Return [x, y] of the center of cell containing provided text 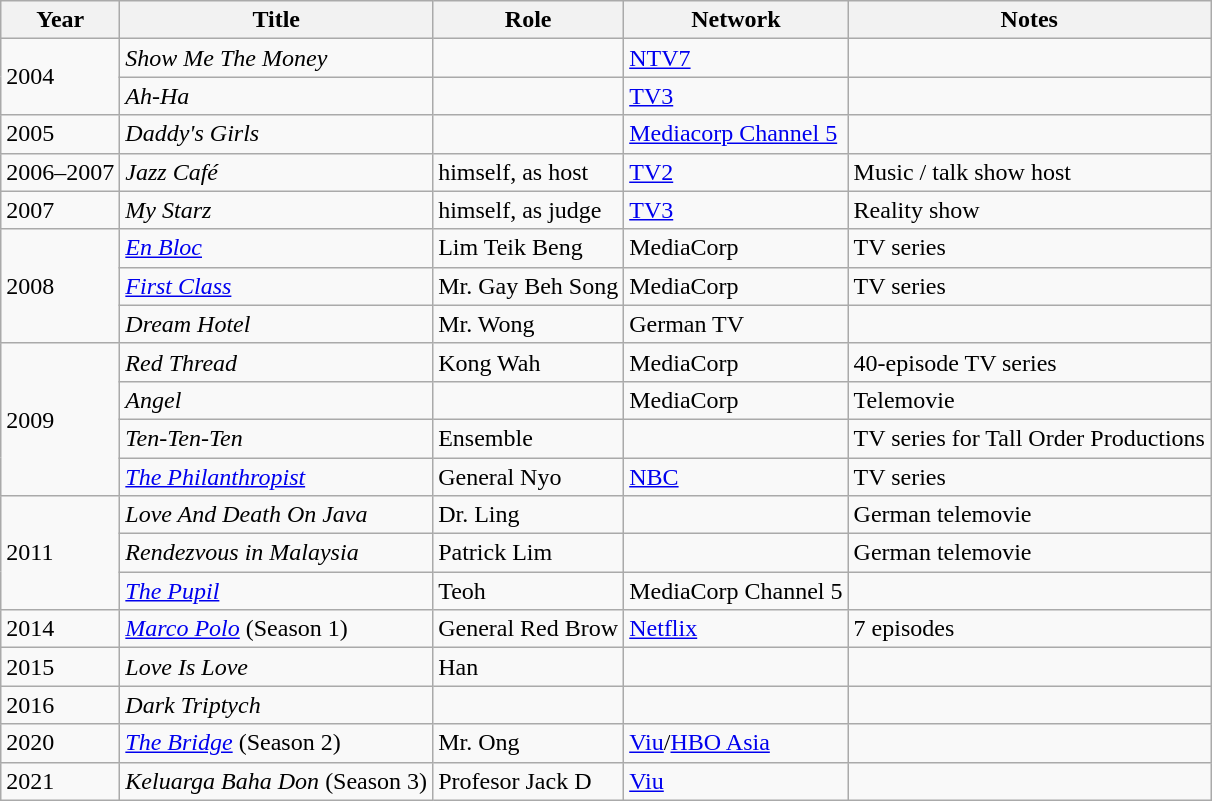
2005 [60, 134]
Netflix [736, 629]
General Nyo [528, 477]
Dream Hotel [276, 324]
My Starz [276, 210]
The Pupil [276, 591]
Mr. Ong [528, 743]
Kong Wah [528, 362]
Ensemble [528, 438]
40-episode TV series [1029, 362]
2020 [60, 743]
First Class [276, 286]
Ah-Ha [276, 96]
Han [528, 667]
2021 [60, 781]
2011 [60, 553]
Telemovie [1029, 400]
7 episodes [1029, 629]
Mediacorp Channel 5 [736, 134]
2008 [60, 286]
2014 [60, 629]
2006–2007 [60, 172]
himself, as host [528, 172]
Teoh [528, 591]
Show Me The Money [276, 58]
2007 [60, 210]
Rendezvous in Malaysia [276, 553]
himself, as judge [528, 210]
Viu/HBO Asia [736, 743]
2004 [60, 77]
Ten-Ten-Ten [276, 438]
Love And Death On Java [276, 515]
Reality show [1029, 210]
MediaCorp Channel 5 [736, 591]
2016 [60, 705]
Profesor Jack D [528, 781]
Marco Polo (Season 1) [276, 629]
Dr. Ling [528, 515]
Angel [276, 400]
Love Is Love [276, 667]
Music / talk show host [1029, 172]
NBC [736, 477]
The Bridge (Season 2) [276, 743]
Mr. Gay Beh Song [528, 286]
Notes [1029, 20]
Mr. Wong [528, 324]
NTV7 [736, 58]
Daddy's Girls [276, 134]
Year [60, 20]
German TV [736, 324]
2009 [60, 419]
En Bloc [276, 248]
The Philanthropist [276, 477]
Role [528, 20]
Red Thread [276, 362]
TV2 [736, 172]
Dark Triptych [276, 705]
General Red Brow [528, 629]
2015 [60, 667]
Network [736, 20]
TV series for Tall Order Productions [1029, 438]
Lim Teik Beng [528, 248]
Jazz Café [276, 172]
Title [276, 20]
Patrick Lim [528, 553]
Viu [736, 781]
Keluarga Baha Don (Season 3) [276, 781]
